Return the [X, Y] coordinate for the center point of the cell that contains the specified text.  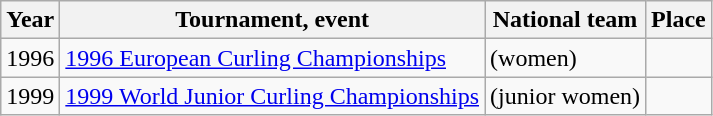
Place [679, 20]
1996 European Curling Championships [272, 58]
(junior women) [566, 96]
1996 [30, 58]
(women) [566, 58]
Tournament, event [272, 20]
Year [30, 20]
1999 [30, 96]
National team [566, 20]
1999 World Junior Curling Championships [272, 96]
